Identify which cell holds the provided text, then report its (X, Y) central coordinate. 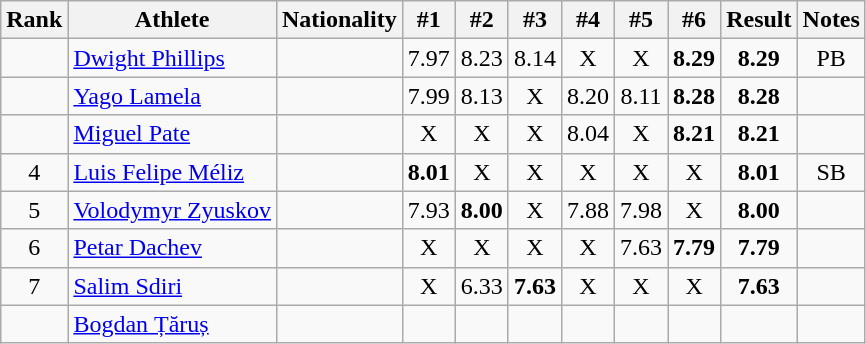
Result (759, 20)
Rank (34, 20)
7.97 (428, 58)
#4 (588, 20)
#6 (694, 20)
8.20 (588, 96)
SB (831, 172)
8.04 (588, 134)
#1 (428, 20)
4 (34, 172)
7.98 (640, 210)
Volodymyr Zyuskov (172, 210)
#3 (534, 20)
Petar Dachev (172, 248)
Notes (831, 20)
8.14 (534, 58)
7.93 (428, 210)
8.11 (640, 96)
6 (34, 248)
6.33 (482, 286)
Athlete (172, 20)
Nationality (339, 20)
#5 (640, 20)
Bogdan Țăruș (172, 324)
PB (831, 58)
#2 (482, 20)
Salim Sdiri (172, 286)
Miguel Pate (172, 134)
Luis Felipe Méliz (172, 172)
Dwight Phillips (172, 58)
8.23 (482, 58)
5 (34, 210)
7.99 (428, 96)
Yago Lamela (172, 96)
7 (34, 286)
7.88 (588, 210)
8.13 (482, 96)
